Return the (X, Y) coordinate for the center point of the cell that contains the specified text.  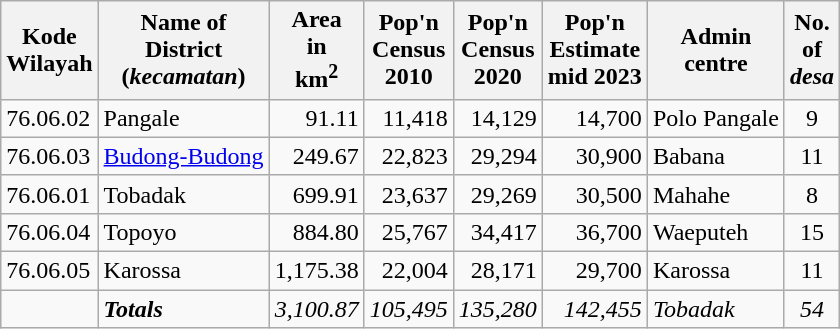
Topoyo (184, 232)
699.91 (316, 194)
Pop'nEstimatemid 2023 (594, 50)
Area inkm2 (316, 50)
8 (812, 194)
3,100.87 (316, 309)
105,495 (408, 309)
Babana (716, 156)
Admincentre (716, 50)
Pop'nCensus2020 (498, 50)
Totals (184, 309)
29,269 (498, 194)
135,280 (498, 309)
14,129 (498, 118)
249.67 (316, 156)
76.06.04 (50, 232)
54 (812, 309)
Budong-Budong (184, 156)
34,417 (498, 232)
36,700 (594, 232)
Pop'nCensus2010 (408, 50)
Waeputeh (716, 232)
No.ofdesa (812, 50)
30,900 (594, 156)
25,767 (408, 232)
30,500 (594, 194)
76.06.01 (50, 194)
23,637 (408, 194)
15 (812, 232)
14,700 (594, 118)
Pangale (184, 118)
884.80 (316, 232)
76.06.03 (50, 156)
Kode Wilayah (50, 50)
29,700 (594, 271)
91.11 (316, 118)
Name ofDistrict(kecamatan) (184, 50)
11,418 (408, 118)
28,171 (498, 271)
76.06.02 (50, 118)
Mahahe (716, 194)
9 (812, 118)
Polo Pangale (716, 118)
29,294 (498, 156)
142,455 (594, 309)
22,004 (408, 271)
76.06.05 (50, 271)
1,175.38 (316, 271)
22,823 (408, 156)
